Find where the given text appears and provide that cell's center as [x, y] coordinate. 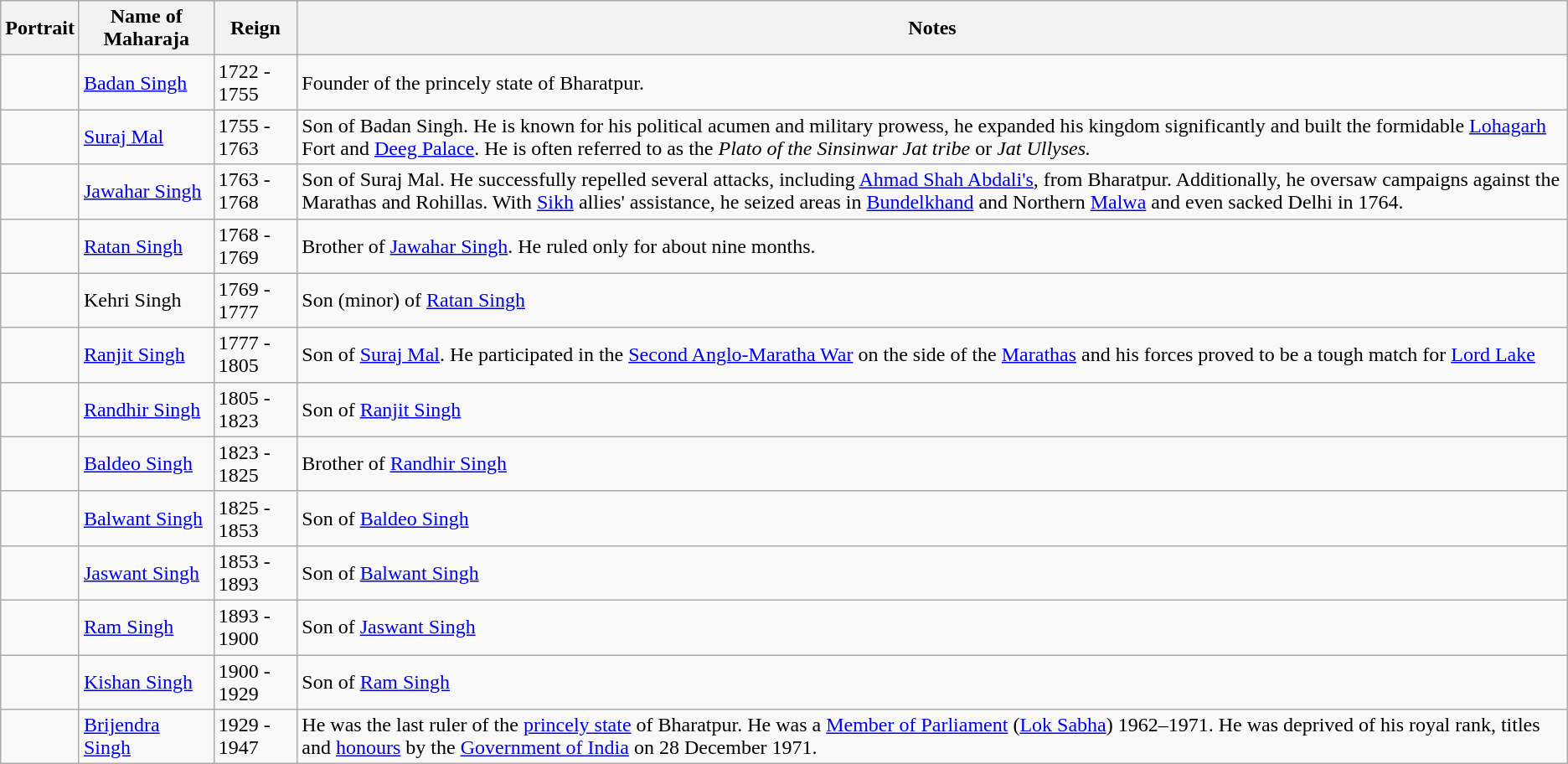
Kehri Singh [146, 300]
Son of Baldeo Singh [932, 518]
Kishan Singh [146, 682]
Founder of the princely state of Bharatpur. [932, 82]
Jaswant Singh [146, 573]
1805 - 1823 [255, 409]
1825 - 1853 [255, 518]
1777 - 1805 [255, 355]
1722 - 1755 [255, 82]
1768 - 1769 [255, 246]
Brother of Jawahar Singh. He ruled only for about nine months. [932, 246]
1853 - 1893 [255, 573]
1755 - 1763 [255, 137]
Balwant Singh [146, 518]
Son of Ranjit Singh [932, 409]
Son of Jaswant Singh [932, 627]
Notes [932, 28]
Badan Singh [146, 82]
1900 - 1929 [255, 682]
Son of Suraj Mal. He participated in the Second Anglo-Maratha War on the side of the Marathas and his forces proved to be a tough match for Lord Lake [932, 355]
Brijendra Singh [146, 737]
Ram Singh [146, 627]
Baldeo Singh [146, 464]
Name of Maharaja [146, 28]
Son of Balwant Singh [932, 573]
Son (minor) of Ratan Singh [932, 300]
Brother of Randhir Singh [932, 464]
Reign [255, 28]
1823 - 1825 [255, 464]
Jawahar Singh [146, 191]
Ratan Singh [146, 246]
Randhir Singh [146, 409]
1763 - 1768 [255, 191]
Suraj Mal [146, 137]
Ranjit Singh [146, 355]
1769 - 1777 [255, 300]
Portrait [40, 28]
1929 - 1947 [255, 737]
Son of Ram Singh [932, 682]
1893 - 1900 [255, 627]
